Find where the given text appears and provide that cell's center as [X, Y] coordinate. 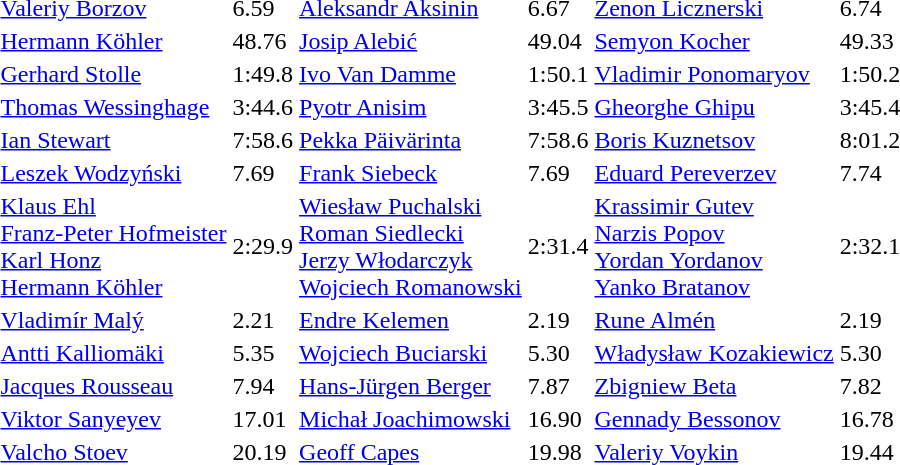
1:49.8 [263, 74]
Rune Almén [714, 320]
Gennady Bessonov [714, 419]
Gheorghe Ghipu [714, 107]
5.35 [263, 353]
2:29.9 [263, 246]
Frank Siebeck [411, 173]
2.21 [263, 320]
Wiesław PuchalskiRoman SiedleckiJerzy WłodarczykWojciech Romanowski [411, 246]
2:31.4 [558, 246]
7.87 [558, 386]
Krassimir GutevNarzis PopovYordan YordanovYanko Bratanov [714, 246]
48.76 [263, 41]
3:45.5 [558, 107]
5.30 [558, 353]
Pyotr Anisim [411, 107]
Vladimir Ponomaryov [714, 74]
Ivo Van Damme [411, 74]
Pekka Päivärinta [411, 140]
Hans-Jürgen Berger [411, 386]
Semyon Kocher [714, 41]
7.94 [263, 386]
16.90 [558, 419]
Michał Joachimowski [411, 419]
2.19 [558, 320]
Zbigniew Beta [714, 386]
Boris Kuznetsov [714, 140]
Władysław Kozakiewicz [714, 353]
Wojciech Buciarski [411, 353]
49.04 [558, 41]
3:44.6 [263, 107]
Josip Alebić [411, 41]
Eduard Pereverzev [714, 173]
17.01 [263, 419]
Endre Kelemen [411, 320]
1:50.1 [558, 74]
